Search for the cell housing the specified text and yield its [x, y] center coordinate. 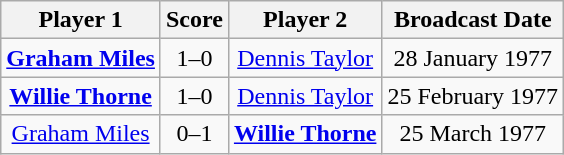
Broadcast Date [473, 20]
Player 2 [305, 20]
Score [194, 20]
Player 1 [81, 20]
25 February 1977 [473, 96]
28 January 1977 [473, 58]
25 March 1977 [473, 134]
0–1 [194, 134]
